Locate the cell with the specified text and output its (x, y) center coordinate. 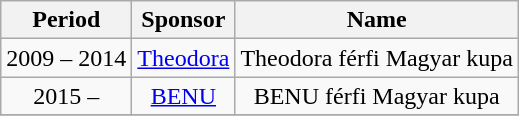
BENU férfi Magyar kupa (377, 96)
Name (377, 20)
2009 – 2014 (66, 58)
BENU (184, 96)
Sponsor (184, 20)
Period (66, 20)
Theodora (184, 58)
Theodora férfi Magyar kupa (377, 58)
2015 – (66, 96)
